Find where the given text appears and provide that cell's center as [X, Y] coordinate. 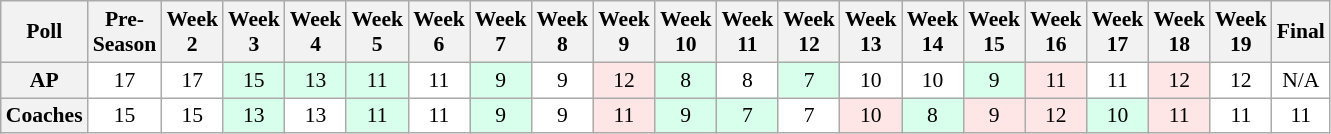
Week15 [994, 32]
Week12 [809, 32]
Week18 [1179, 32]
Week9 [624, 32]
Final [1301, 32]
Week7 [501, 32]
Week5 [377, 32]
AP [44, 80]
Coaches [44, 116]
Week4 [316, 32]
Week3 [254, 32]
N/A [1301, 80]
Week6 [439, 32]
Week16 [1056, 32]
Week13 [871, 32]
Week11 [748, 32]
Week2 [192, 32]
Pre-Season [125, 32]
Week10 [686, 32]
Week17 [1118, 32]
Week19 [1241, 32]
Week14 [933, 32]
Week8 [562, 32]
Poll [44, 32]
